For the text-containing cell, return its midpoint in [X, Y] coordinate format. 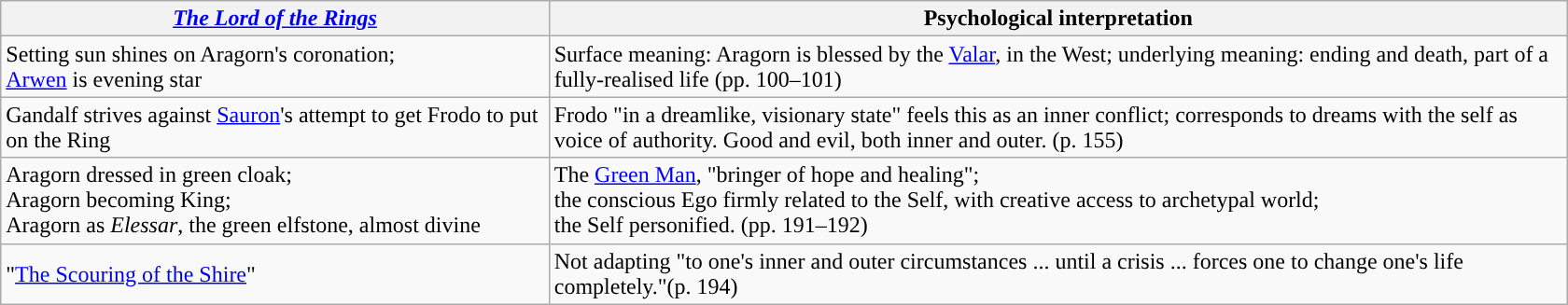
Setting sun shines on Aragorn's coronation;Arwen is evening star [274, 67]
Not adapting "to one's inner and outer circumstances ... until a crisis ... forces one to change one's life completely."(p. 194) [1058, 274]
Gandalf strives against Sauron's attempt to get Frodo to put on the Ring [274, 127]
"The Scouring of the Shire" [274, 274]
Surface meaning: Aragorn is blessed by the Valar, in the West; underlying meaning: ending and death, part of a fully-realised life (pp. 100–101) [1058, 67]
The Lord of the Rings [274, 19]
Aragorn dressed in green cloak;Aragorn becoming King;Aragorn as Elessar, the green elfstone, almost divine [274, 201]
Psychological interpretation [1058, 19]
